Output the (x, y) coordinate of the center of the cell containing the given text.  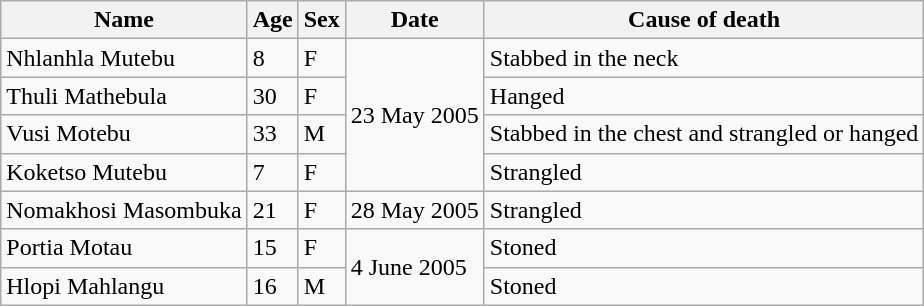
Nomakhosi Masombuka (124, 210)
Stabbed in the neck (704, 58)
Thuli Mathebula (124, 96)
Portia Motau (124, 248)
Stabbed in the chest and strangled or hanged (704, 134)
7 (272, 172)
4 June 2005 (414, 267)
Sex (322, 20)
Hlopi Mahlangu (124, 286)
Name (124, 20)
Nhlanhla Mutebu (124, 58)
30 (272, 96)
15 (272, 248)
Vusi Motebu (124, 134)
33 (272, 134)
Age (272, 20)
21 (272, 210)
8 (272, 58)
Date (414, 20)
Cause of death (704, 20)
Koketso Mutebu (124, 172)
Hanged (704, 96)
16 (272, 286)
23 May 2005 (414, 115)
28 May 2005 (414, 210)
